Scan for the cell matching the given text and deliver its (X, Y) coordinate at center. 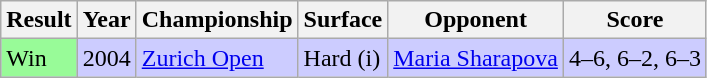
Opponent (476, 20)
Score (634, 20)
Result (39, 20)
Year (106, 20)
Win (39, 58)
Zurich Open (217, 58)
Championship (217, 20)
2004 (106, 58)
Hard (i) (343, 58)
Maria Sharapova (476, 58)
Surface (343, 20)
4–6, 6–2, 6–3 (634, 58)
